Determine the [X, Y] coordinate at the center of the cell enclosing the given text.  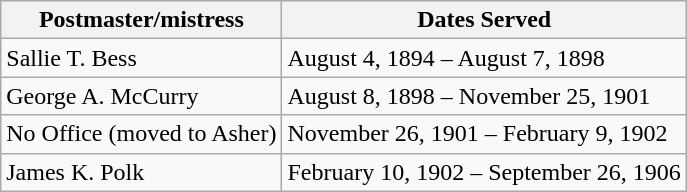
August 8, 1898 – November 25, 1901 [484, 96]
August 4, 1894 – August 7, 1898 [484, 58]
Sallie T. Bess [142, 58]
No Office (moved to Asher) [142, 134]
James K. Polk [142, 172]
November 26, 1901 – February 9, 1902 [484, 134]
George A. McCurry [142, 96]
Dates Served [484, 20]
February 10, 1902 – September 26, 1906 [484, 172]
Postmaster/mistress [142, 20]
